Determine the (x, y) coordinate at the center of the cell enclosing the given text.  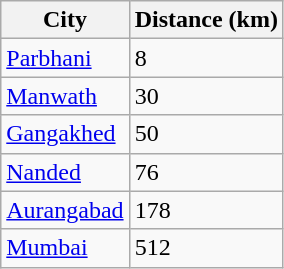
Mumbai (65, 248)
City (65, 20)
50 (206, 134)
8 (206, 58)
Distance (km) (206, 20)
76 (206, 172)
178 (206, 210)
512 (206, 248)
Manwath (65, 96)
Gangakhed (65, 134)
Aurangabad (65, 210)
Nanded (65, 172)
30 (206, 96)
Parbhani (65, 58)
